Detect which cell encompasses the target text, then output its [x, y] center coordinate. 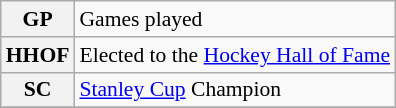
Games played [234, 19]
Elected to the Hockey Hall of Fame [234, 55]
HHOF [38, 55]
SC [38, 90]
Stanley Cup Champion [234, 90]
GP [38, 19]
